Search for the cell housing the specified text and yield its [x, y] center coordinate. 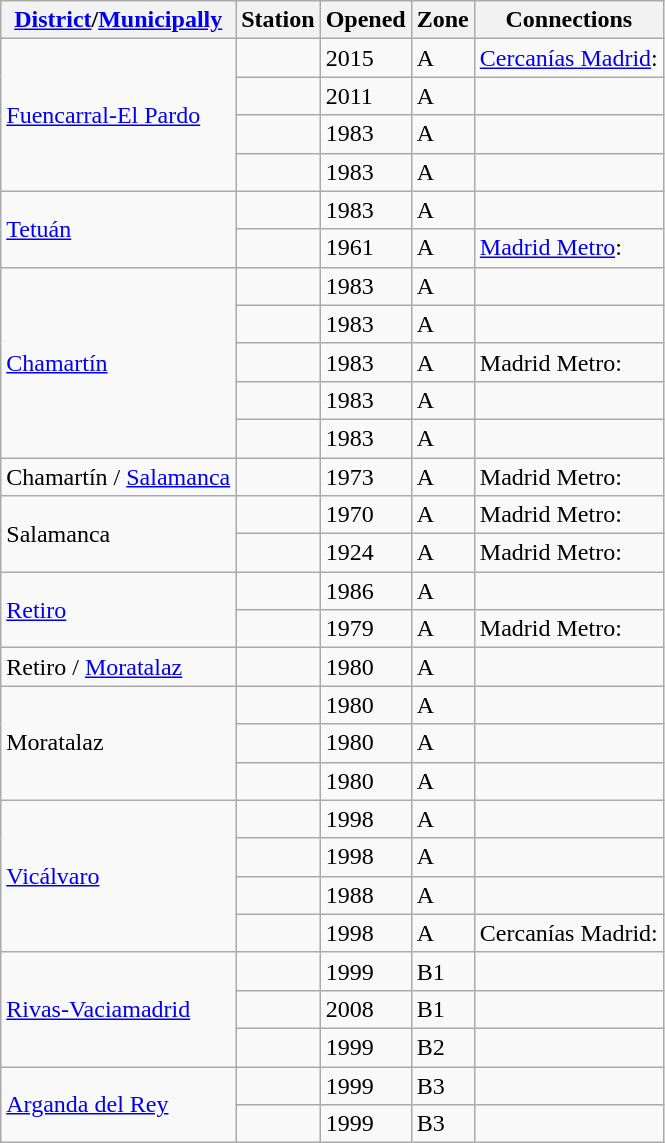
Vicálvaro [118, 876]
B2 [442, 1047]
1961 [366, 248]
Fuencarral-El Pardo [118, 115]
Rivas-Vaciamadrid [118, 1009]
1973 [366, 477]
1986 [366, 591]
Chamartín / Salamanca [118, 477]
1970 [366, 515]
Moratalaz [118, 743]
Retiro / Moratalaz [118, 667]
Zone [442, 20]
2011 [366, 96]
Opened [366, 20]
Retiro [118, 610]
1979 [366, 629]
2015 [366, 58]
2008 [366, 1009]
Tetuán [118, 229]
Station [278, 20]
Salamanca [118, 534]
District/Municipally [118, 20]
Connections [568, 20]
Chamartín [118, 362]
Arganda del Rey [118, 1104]
1988 [366, 895]
1924 [366, 553]
